Provide the (x, y) coordinate of the cell's center where the given text is located.  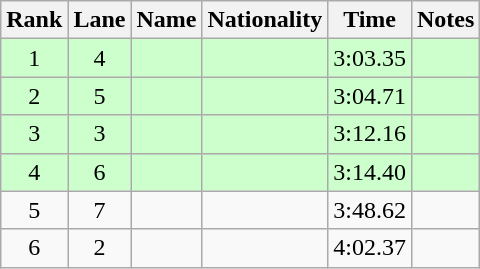
Lane (100, 20)
3:03.35 (370, 58)
7 (100, 210)
4:02.37 (370, 248)
3:12.16 (370, 134)
3:04.71 (370, 96)
Name (166, 20)
Rank (34, 20)
3:48.62 (370, 210)
Notes (445, 20)
1 (34, 58)
Time (370, 20)
Nationality (265, 20)
3:14.40 (370, 172)
